Extract the (x, y) coordinate from the center of the cell holding the provided text.  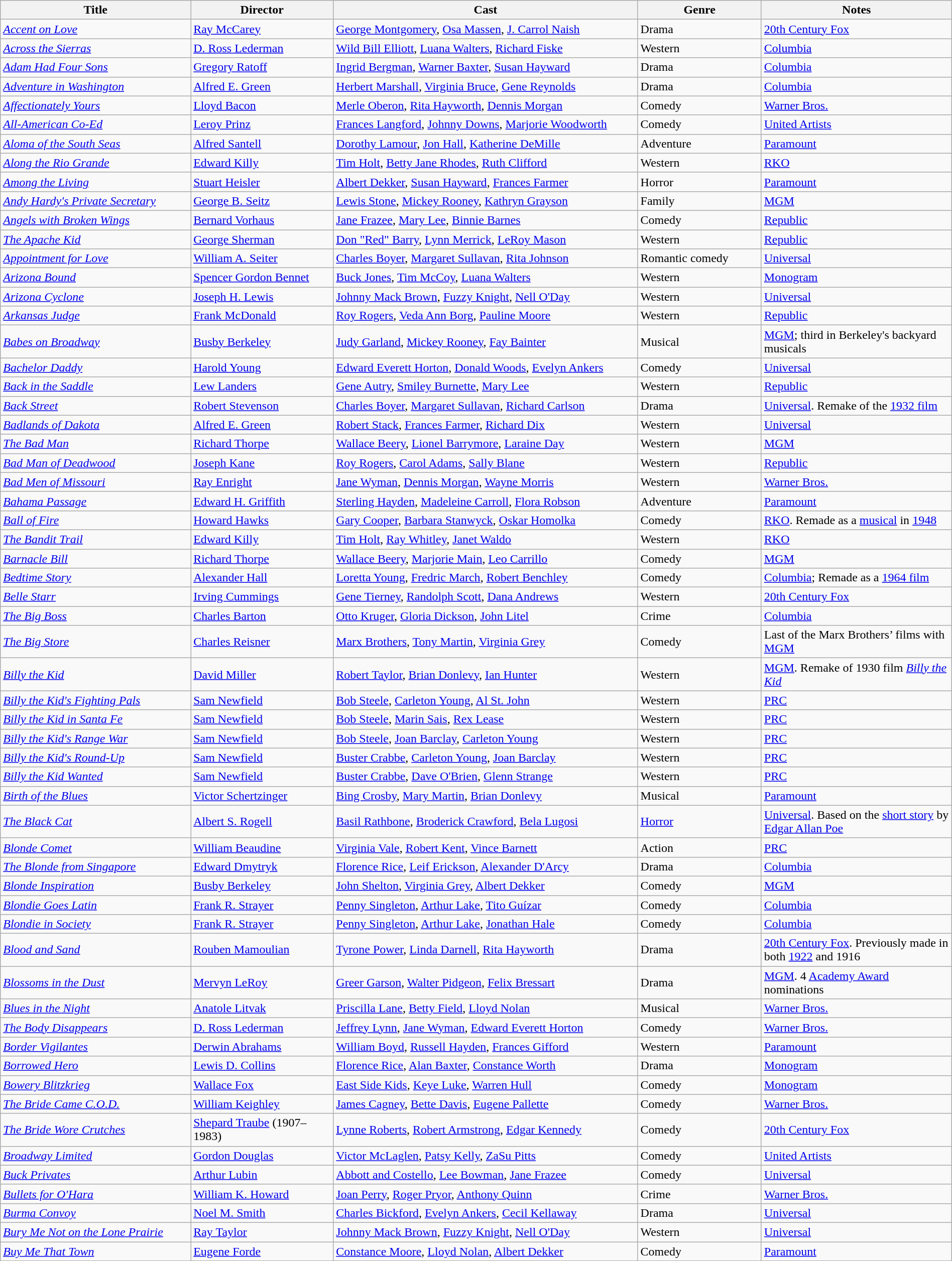
Gene Tierney, Randolph Scott, Dana Andrews (486, 597)
Loretta Young, Fredric March, Robert Benchley (486, 578)
Judy Garland, Mickey Rooney, Fay Bainter (486, 341)
Jane Frazee, Mary Lee, Binnie Barnes (486, 220)
William Keighley (262, 1104)
The Bride Came C.O.D. (95, 1104)
Bob Steele, Carleton Young, Al St. John (486, 700)
Family (699, 201)
Billy the Kid Wanted (95, 777)
Bob Steele, Marin Sais, Rex Lease (486, 719)
Charles Reisner (262, 642)
John Shelton, Virginia Grey, Albert Dekker (486, 886)
The Big Store (95, 642)
James Cagney, Bette Davis, Eugene Pallette (486, 1104)
Dorothy Lamour, Jon Hall, Katherine DeMille (486, 144)
Arthur Lubin (262, 1175)
Andy Hardy's Private Secretary (95, 201)
Belle Starr (95, 597)
The Bandit Trail (95, 539)
Title (95, 10)
Adam Had Four Sons (95, 67)
20th Century Fox. Previously made in both 1922 and 1916 (857, 950)
Joan Perry, Roger Pryor, Anthony Quinn (486, 1194)
Edward Dmytryk (262, 866)
Ingrid Bergman, Warner Baxter, Susan Hayward (486, 67)
Ray Enright (262, 482)
Barnacle Bill (95, 559)
Victor McLaglen, Patsy Kelly, ZaSu Pitts (486, 1156)
Bedtime Story (95, 578)
Aloma of the South Seas (95, 144)
Harold Young (262, 367)
Birth of the Blues (95, 796)
Appointment for Love (95, 259)
George B. Seitz (262, 201)
Genre (699, 10)
Charles Barton (262, 616)
Badlands of Dakota (95, 425)
William A. Seiter (262, 259)
Edward H. Griffith (262, 501)
Abbott and Costello, Lee Bowman, Jane Frazee (486, 1175)
Jeffrey Lynn, Jane Wyman, Edward Everett Horton (486, 1028)
Back Street (95, 406)
Shepard Traube (1907–1983) (262, 1129)
Universal. Remake of the 1932 film (857, 406)
Spencer Gordon Bennet (262, 278)
Tim Holt, Ray Whitley, Janet Waldo (486, 539)
Babes on Broadway (95, 341)
Notes (857, 10)
Charles Boyer, Margaret Sullavan, Rita Johnson (486, 259)
Wallace Beery, Lionel Barrymore, Laraine Day (486, 444)
Blondie Goes Latin (95, 905)
Lewis Stone, Mickey Rooney, Kathryn Grayson (486, 201)
Blonde Comet (95, 847)
Lynne Roberts, Robert Armstrong, Edgar Kennedy (486, 1129)
Howard Hawks (262, 520)
Buck Privates (95, 1175)
Herbert Marshall, Virginia Bruce, Gene Reynolds (486, 86)
Don "Red" Barry, Lynn Merrick, LeRoy Mason (486, 239)
East Side Kids, Keye Luke, Warren Hull (486, 1085)
Gary Cooper, Barbara Stanwyck, Oskar Homolka (486, 520)
The Black Cat (95, 821)
Lewis D. Collins (262, 1066)
Albert Dekker, Susan Hayward, Frances Farmer (486, 182)
Gregory Ratoff (262, 67)
Universal. Based on the short story by Edgar Allan Poe (857, 821)
Bachelor Daddy (95, 367)
Wild Bill Elliott, Luana Walters, Richard Fiske (486, 48)
Edward Everett Horton, Donald Woods, Evelyn Ankers (486, 367)
Irving Cummings (262, 597)
Florence Rice, Alan Baxter, Constance Worth (486, 1066)
The Blonde from Singapore (95, 866)
Constance Moore, Lloyd Nolan, Albert Dekker (486, 1251)
Among the Living (95, 182)
MGM. Remake of 1930 film Billy the Kid (857, 675)
Broadway Limited (95, 1156)
Stuart Heisler (262, 182)
Arizona Cyclone (95, 297)
Virginia Vale, Robert Kent, Vince Barnett (486, 847)
Robert Taylor, Brian Donlevy, Ian Hunter (486, 675)
Jane Wyman, Dennis Morgan, Wayne Morris (486, 482)
Penny Singleton, Arthur Lake, Tito Guízar (486, 905)
Columbia; Remade as a 1964 film (857, 578)
Noel M. Smith (262, 1213)
Bowery Blitzkrieg (95, 1085)
Sterling Hayden, Madeleine Carroll, Flora Robson (486, 501)
Bob Steele, Joan Barclay, Carleton Young (486, 738)
Across the Sierras (95, 48)
Adventure in Washington (95, 86)
Billy the Kid (95, 675)
Basil Rathbone, Broderick Crawford, Bela Lugosi (486, 821)
Gordon Douglas (262, 1156)
MGM. 4 Academy Award nominations (857, 983)
Frank McDonald (262, 316)
MGM; third in Berkeley's backyard musicals (857, 341)
Blonde Inspiration (95, 886)
Director (262, 10)
Anatole Litvak (262, 1008)
Otto Kruger, Gloria Dickson, John Litel (486, 616)
Arizona Bound (95, 278)
Priscilla Lane, Betty Field, Lloyd Nolan (486, 1008)
Alfred Santell (262, 144)
Border Vigilantes (95, 1047)
Buster Crabbe, Dave O'Brien, Glenn Strange (486, 777)
Last of the Marx Brothers’ films with MGM (857, 642)
William Boyd, Russell Hayden, Frances Gifford (486, 1047)
Bad Man of Deadwood (95, 463)
William Beaudine (262, 847)
Billy the Kid in Santa Fe (95, 719)
Joseph Kane (262, 463)
Bernard Vorhaus (262, 220)
Accent on Love (95, 29)
Charles Bickford, Evelyn Ankers, Cecil Kellaway (486, 1213)
Bullets for O'Hara (95, 1194)
Roy Rogers, Carol Adams, Sally Blane (486, 463)
Billy the Kid's Round-Up (95, 758)
Gene Autry, Smiley Burnette, Mary Lee (486, 387)
Wallace Beery, Marjorie Main, Leo Carrillo (486, 559)
Buck Jones, Tim McCoy, Luana Walters (486, 278)
Blood and Sand (95, 950)
Merle Oberon, Rita Hayworth, Dennis Morgan (486, 105)
Ray Taylor (262, 1232)
Penny Singleton, Arthur Lake, Jonathan Hale (486, 924)
Blues in the Night (95, 1008)
Wallace Fox (262, 1085)
Billy the Kid's Range War (95, 738)
Lloyd Bacon (262, 105)
Action (699, 847)
Billy the Kid's Fighting Pals (95, 700)
Ray McCarey (262, 29)
Bing Crosby, Mary Martin, Brian Donlevy (486, 796)
Borrowed Hero (95, 1066)
Romantic comedy (699, 259)
George Montgomery, Osa Massen, J. Carrol Naish (486, 29)
Bad Men of Missouri (95, 482)
Alexander Hall (262, 578)
Robert Stack, Frances Farmer, Richard Dix (486, 425)
Blondie in Society (95, 924)
George Sherman (262, 239)
David Miller (262, 675)
Lew Landers (262, 387)
Cast (486, 10)
Bahama Passage (95, 501)
Joseph H. Lewis (262, 297)
Along the Rio Grande (95, 163)
Roy Rogers, Veda Ann Borg, Pauline Moore (486, 316)
Frances Langford, Johnny Downs, Marjorie Woodworth (486, 124)
RKO. Remade as a musical in 1948 (857, 520)
Greer Garson, Walter Pidgeon, Felix Bressart (486, 983)
Blossoms in the Dust (95, 983)
Eugene Forde (262, 1251)
The Bad Man (95, 444)
Derwin Abrahams (262, 1047)
Marx Brothers, Tony Martin, Virginia Grey (486, 642)
Buy Me That Town (95, 1251)
Rouben Mamoulian (262, 950)
The Big Boss (95, 616)
Leroy Prinz (262, 124)
Tim Holt, Betty Jane Rhodes, Ruth Clifford (486, 163)
Tyrone Power, Linda Darnell, Rita Hayworth (486, 950)
All-American Co-Ed (95, 124)
Florence Rice, Leif Erickson, Alexander D'Arcy (486, 866)
Victor Schertzinger (262, 796)
The Body Disappears (95, 1028)
William K. Howard (262, 1194)
Affectionately Yours (95, 105)
Burma Convoy (95, 1213)
Albert S. Rogell (262, 821)
Back in the Saddle (95, 387)
Buster Crabbe, Carleton Young, Joan Barclay (486, 758)
Ball of Fire (95, 520)
Angels with Broken Wings (95, 220)
Mervyn LeRoy (262, 983)
Robert Stevenson (262, 406)
The Apache Kid (95, 239)
Charles Boyer, Margaret Sullavan, Richard Carlson (486, 406)
Arkansas Judge (95, 316)
The Bride Wore Crutches (95, 1129)
Bury Me Not on the Lone Prairie (95, 1232)
